Provide the [x, y] coordinate of the cell's center where the given text is located.  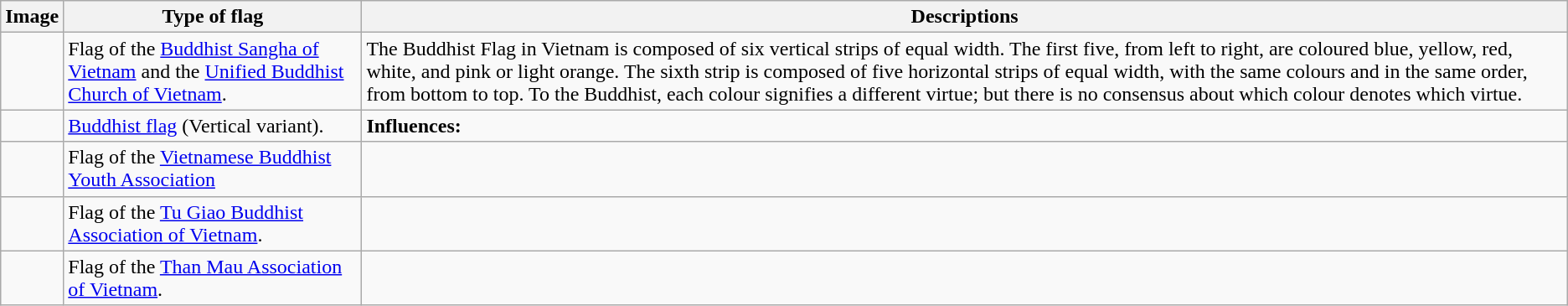
Flag of the Tu Giao Buddhist Association of Vietnam. [213, 223]
Image [32, 17]
Buddhist flag (Vertical variant). [213, 126]
Flag of the Buddhist Sangha of Vietnam and the Unified Buddhist Church of Vietnam. [213, 71]
Influences: [965, 126]
Type of flag [213, 17]
Flag of the Than Mau Association of Vietnam. [213, 278]
Descriptions [965, 17]
Flag of the Vietnamese Buddhist Youth Association [213, 169]
